Search for the cell housing the specified text and yield its [x, y] center coordinate. 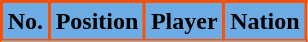
No. [26, 22]
Nation [265, 22]
Position [96, 22]
Player [184, 22]
